For the text-containing cell, return its midpoint in (X, Y) coordinate format. 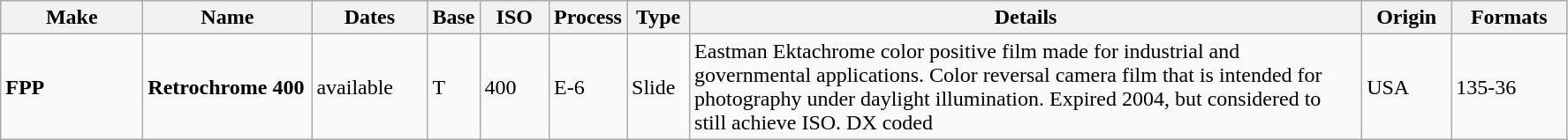
Formats (1509, 18)
400 (514, 86)
T (454, 86)
Slide (659, 86)
135-36 (1509, 86)
Base (454, 18)
Process (588, 18)
Type (659, 18)
available (369, 86)
Dates (369, 18)
Make (72, 18)
Retrochrome 400 (228, 86)
Origin (1406, 18)
Details (1026, 18)
Name (228, 18)
FPP (72, 86)
ISO (514, 18)
USA (1406, 86)
E-6 (588, 86)
